Detect which cell encompasses the target text, then output its [X, Y] center coordinate. 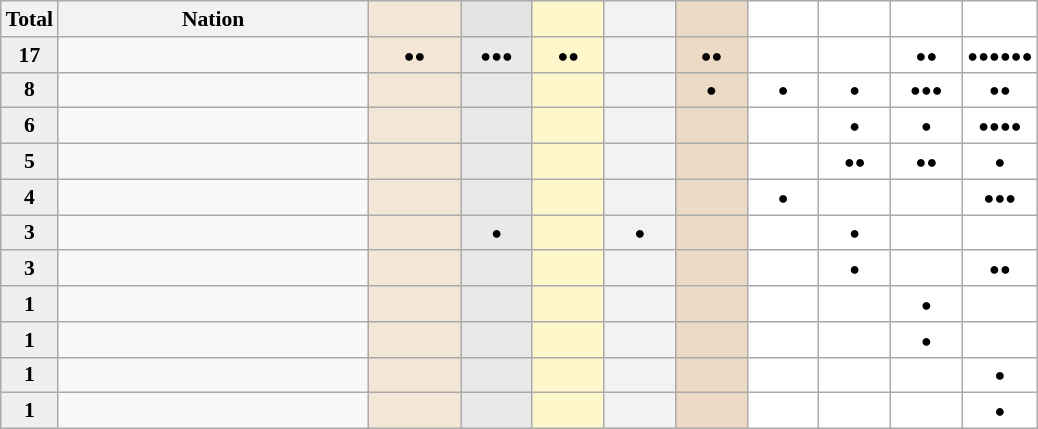
17 [30, 55]
Nation [213, 19]
8 [30, 90]
●●●● [1000, 126]
6 [30, 126]
●●●●●● [1000, 55]
4 [30, 197]
Total [30, 19]
5 [30, 162]
